Capture the cell that displays the provided text and extract its (x, y) central coordinate. 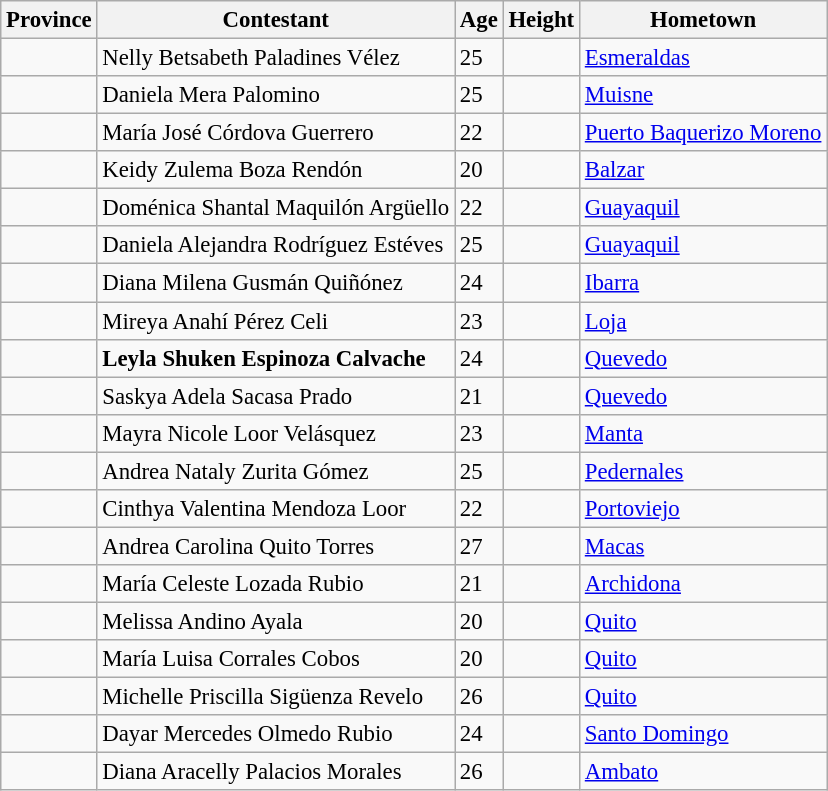
María José Córdova Guerrero (276, 133)
Height (541, 20)
Manta (702, 433)
Mayra Nicole Loor Velásquez (276, 433)
Ibarra (702, 283)
Dayar Mercedes Olmedo Rubio (276, 734)
Diana Aracelly Palacios Morales (276, 772)
Puerto Baquerizo Moreno (702, 133)
Hometown (702, 20)
Macas (702, 546)
María Celeste Lozada Rubio (276, 584)
Cinthya Valentina Mendoza Loor (276, 509)
Contestant (276, 20)
Balzar (702, 170)
Loja (702, 321)
Keidy Zulema Boza Rendón (276, 170)
Saskya Adela Sacasa Prado (276, 396)
Michelle Priscilla Sigüenza Revelo (276, 697)
Andrea Carolina Quito Torres (276, 546)
Portoviejo (702, 509)
Andrea Nataly Zurita Gómez (276, 471)
Muisne (702, 95)
27 (480, 546)
Daniela Alejandra Rodríguez Estéves (276, 245)
Leyla Shuken Espinoza Calvache (276, 358)
Ambato (702, 772)
Age (480, 20)
Nelly Betsabeth Paladines Vélez (276, 58)
Mireya Anahí Pérez Celi (276, 321)
Daniela Mera Palomino (276, 95)
Province (49, 20)
Archidona (702, 584)
Diana Milena Gusmán Quiñónez (276, 283)
Esmeraldas (702, 58)
Pedernales (702, 471)
María Luisa Corrales Cobos (276, 659)
Doménica Shantal Maquilón Argüello (276, 208)
Santo Domingo (702, 734)
Melissa Andino Ayala (276, 621)
